Return the [x, y] coordinate for the center point of the cell that contains the specified text.  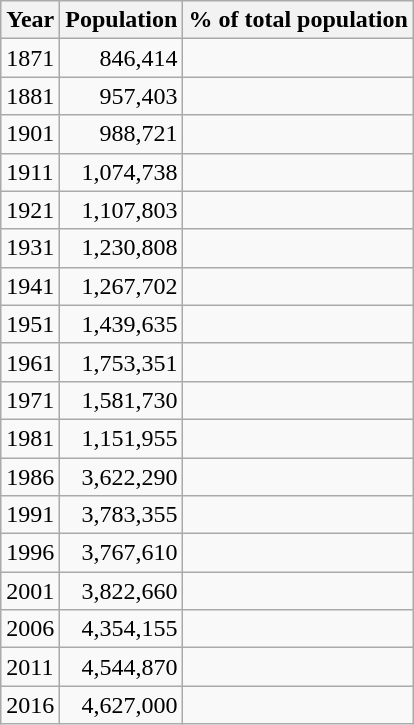
3,622,290 [122, 477]
1,581,730 [122, 400]
2001 [30, 591]
1,439,635 [122, 324]
3,767,610 [122, 553]
4,627,000 [122, 705]
2011 [30, 667]
1951 [30, 324]
1921 [30, 210]
1911 [30, 172]
Year [30, 20]
1996 [30, 553]
1,230,808 [122, 248]
1991 [30, 515]
2016 [30, 705]
4,544,870 [122, 667]
1941 [30, 286]
1,753,351 [122, 362]
1881 [30, 96]
2006 [30, 629]
Population [122, 20]
957,403 [122, 96]
1,074,738 [122, 172]
1901 [30, 134]
1961 [30, 362]
988,721 [122, 134]
1931 [30, 248]
1971 [30, 400]
1,267,702 [122, 286]
1,107,803 [122, 210]
1871 [30, 58]
% of total population [298, 20]
1,151,955 [122, 438]
1986 [30, 477]
1981 [30, 438]
846,414 [122, 58]
3,783,355 [122, 515]
4,354,155 [122, 629]
3,822,660 [122, 591]
